Output the (X, Y) coordinate of the center of the cell containing the given text.  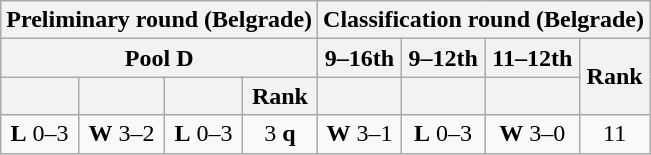
W 3–2 (121, 134)
3 q (280, 134)
Pool D (160, 58)
9–16th (360, 58)
11 (615, 134)
Preliminary round (Belgrade) (160, 20)
Classification round (Belgrade) (484, 20)
W 3–1 (360, 134)
11–12th (532, 58)
9–12th (443, 58)
W 3–0 (532, 134)
